Find where the given text appears and provide that cell's center as [x, y] coordinate. 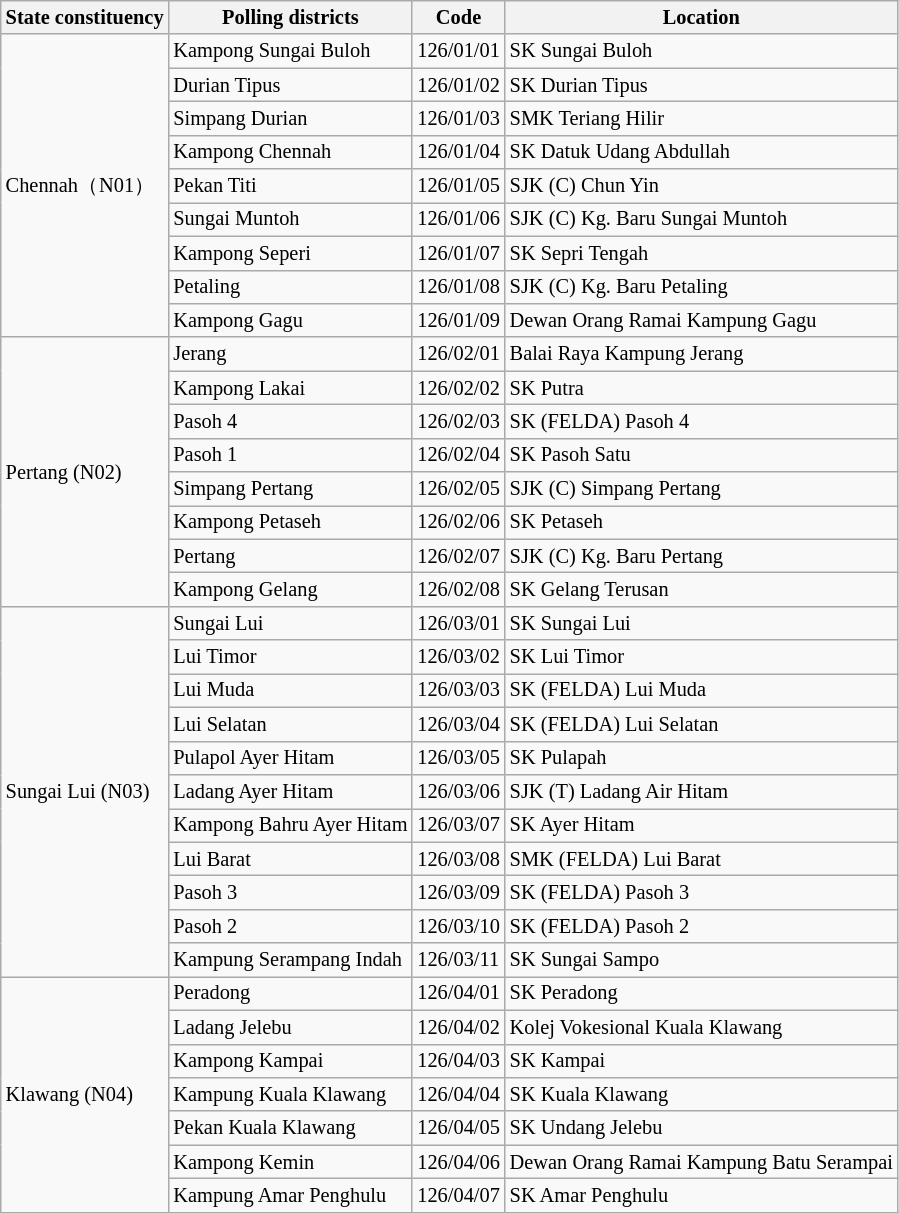
SK Sungai Buloh [702, 51]
126/04/03 [458, 1061]
Balai Raya Kampung Jerang [702, 354]
SK Undang Jelebu [702, 1128]
Pertang [290, 556]
Peradong [290, 993]
126/01/08 [458, 287]
Kampong Seperi [290, 253]
Pulapol Ayer Hitam [290, 758]
SK Peradong [702, 993]
SK Amar Penghulu [702, 1195]
126/04/06 [458, 1162]
SJK (T) Ladang Air Hitam [702, 791]
SK (FELDA) Lui Selatan [702, 724]
SK (FELDA) Lui Muda [702, 690]
126/02/04 [458, 455]
Pekan Titi [290, 186]
126/03/04 [458, 724]
126/02/05 [458, 489]
Pasoh 2 [290, 926]
126/03/05 [458, 758]
SK Gelang Terusan [702, 589]
126/02/01 [458, 354]
SJK (C) Kg. Baru Petaling [702, 287]
Petaling [290, 287]
126/01/01 [458, 51]
126/02/02 [458, 388]
SK Sungai Lui [702, 623]
SK Petaseh [702, 522]
SK (FELDA) Pasoh 3 [702, 892]
126/03/06 [458, 791]
Kampong Bahru Ayer Hitam [290, 825]
Kampung Kuala Klawang [290, 1094]
Sungai Lui [290, 623]
Pasoh 4 [290, 421]
SJK (C) Simpang Pertang [702, 489]
SK (FELDA) Pasoh 2 [702, 926]
Kampung Amar Penghulu [290, 1195]
Kampong Petaseh [290, 522]
Kampong Gelang [290, 589]
Kampong Lakai [290, 388]
SMK Teriang Hilir [702, 118]
126/03/07 [458, 825]
Lui Timor [290, 657]
SK Lui Timor [702, 657]
SK (FELDA) Pasoh 4 [702, 421]
126/02/06 [458, 522]
126/01/05 [458, 186]
126/02/03 [458, 421]
126/03/11 [458, 960]
State constituency [85, 17]
SK Durian Tipus [702, 85]
SK Sungai Sampo [702, 960]
Kampong Kampai [290, 1061]
126/03/09 [458, 892]
SK Pulapah [702, 758]
SK Kampai [702, 1061]
Kampong Sungai Buloh [290, 51]
Jerang [290, 354]
Sungai Muntoh [290, 219]
Polling districts [290, 17]
Sungai Lui (N03) [85, 791]
126/02/08 [458, 589]
126/04/01 [458, 993]
Simpang Durian [290, 118]
SK Pasoh Satu [702, 455]
SJK (C) Kg. Baru Pertang [702, 556]
Pekan Kuala Klawang [290, 1128]
SK Sepri Tengah [702, 253]
Kampong Kemin [290, 1162]
126/04/05 [458, 1128]
SK Kuala Klawang [702, 1094]
Kampong Gagu [290, 320]
Kampung Serampang Indah [290, 960]
126/02/07 [458, 556]
126/03/01 [458, 623]
Pasoh 3 [290, 892]
126/01/09 [458, 320]
Durian Tipus [290, 85]
SK Putra [702, 388]
Simpang Pertang [290, 489]
Dewan Orang Ramai Kampung Batu Serampai [702, 1162]
Chennah（N01） [85, 186]
SMK (FELDA) Lui Barat [702, 859]
126/03/08 [458, 859]
SJK (C) Chun Yin [702, 186]
Location [702, 17]
Kampong Chennah [290, 152]
Pertang (N02) [85, 472]
Klawang (N04) [85, 1094]
126/04/04 [458, 1094]
Code [458, 17]
Pasoh 1 [290, 455]
Kolej Vokesional Kuala Klawang [702, 1027]
126/01/06 [458, 219]
Lui Muda [290, 690]
Lui Barat [290, 859]
126/03/03 [458, 690]
SK Ayer Hitam [702, 825]
126/03/10 [458, 926]
Lui Selatan [290, 724]
126/03/02 [458, 657]
126/04/07 [458, 1195]
Dewan Orang Ramai Kampung Gagu [702, 320]
SK Datuk Udang Abdullah [702, 152]
126/04/02 [458, 1027]
126/01/02 [458, 85]
Ladang Jelebu [290, 1027]
126/01/03 [458, 118]
Ladang Ayer Hitam [290, 791]
126/01/07 [458, 253]
126/01/04 [458, 152]
SJK (C) Kg. Baru Sungai Muntoh [702, 219]
